Determine the [X, Y] coordinate at the center of the cell enclosing the given text.  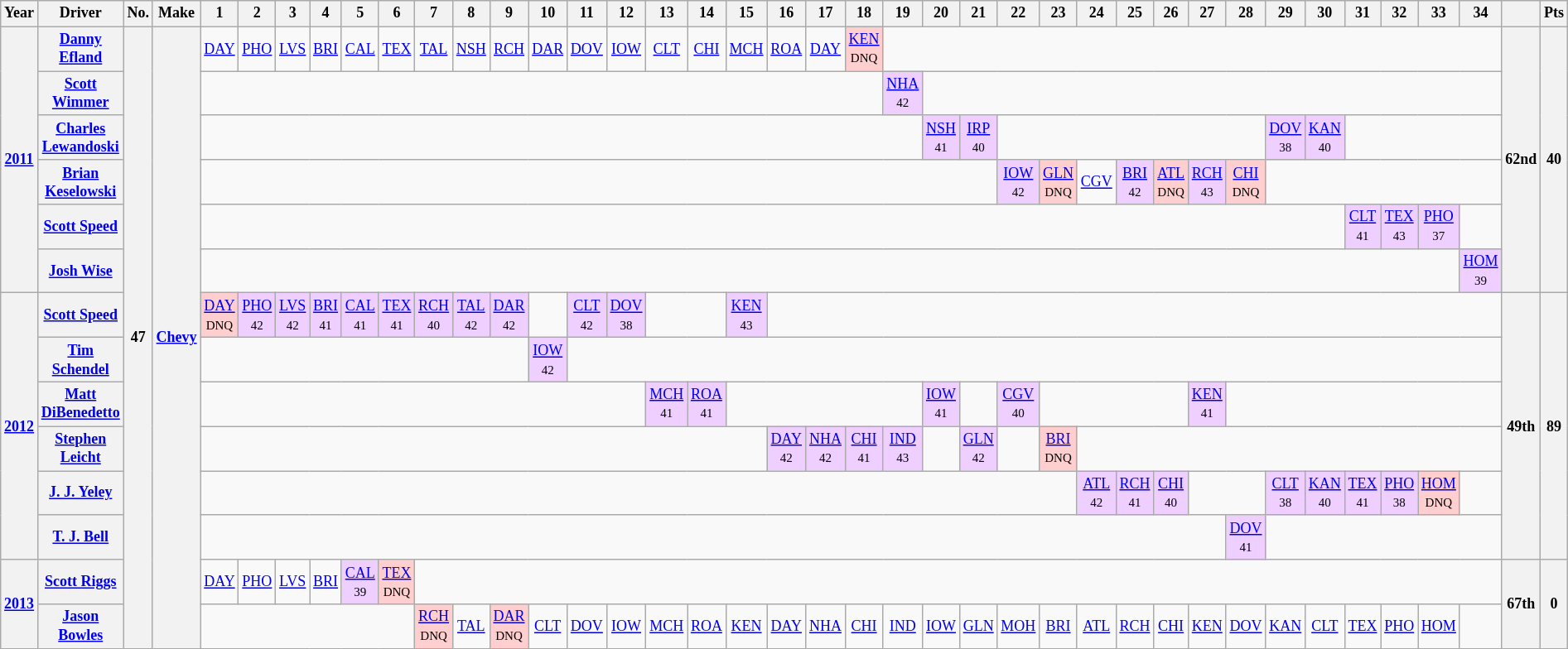
32 [1400, 13]
KEN43 [746, 315]
Charles Lewandoski [80, 137]
2013 [20, 604]
10 [548, 13]
5 [359, 13]
23 [1059, 13]
20 [941, 13]
BRI42 [1135, 182]
DAYDNQ [220, 315]
Matt DiBenedetto [80, 404]
IND43 [903, 449]
CHI41 [864, 449]
Josh Wise [80, 271]
GLNDNQ [1059, 182]
DARDNQ [509, 627]
TEXDNQ [397, 582]
Jason Bowles [80, 627]
TAL42 [470, 315]
CAL [359, 49]
CHIDNQ [1246, 182]
KAN [1286, 627]
IRP40 [978, 137]
CAL39 [359, 582]
67th [1521, 604]
2012 [20, 426]
GLN42 [978, 449]
Chevy [176, 338]
7 [434, 13]
No. [138, 13]
22 [1019, 13]
17 [826, 13]
J. J. Yeley [80, 493]
CLT38 [1286, 493]
16 [787, 13]
NSH41 [941, 137]
GLN [978, 627]
PHO42 [257, 315]
PHO38 [1400, 493]
33 [1440, 13]
DAR42 [509, 315]
Pts [1554, 13]
12 [626, 13]
Year [20, 13]
CLT42 [587, 315]
40 [1554, 160]
RCHDNQ [434, 627]
RCH40 [434, 315]
IOW41 [941, 404]
CGV [1097, 182]
MCH41 [667, 404]
24 [1097, 13]
MOH [1019, 627]
2 [257, 13]
ATLDNQ [1171, 182]
PHO37 [1440, 227]
8 [470, 13]
25 [1135, 13]
89 [1554, 426]
3 [293, 13]
ATL42 [1097, 493]
6 [397, 13]
LVS42 [293, 315]
Stephen Leicht [80, 449]
Make [176, 13]
BRIDNQ [1059, 449]
28 [1246, 13]
DAY42 [787, 449]
49th [1521, 426]
T. J. Bell [80, 537]
62nd [1521, 160]
NSH [470, 49]
BRI41 [326, 315]
DAR [548, 49]
CHI40 [1171, 493]
DOV41 [1246, 537]
TEX43 [1400, 227]
Danny Efland [80, 49]
Tim Schendel [80, 360]
IND [903, 627]
HOMDNQ [1440, 493]
CAL41 [359, 315]
29 [1286, 13]
26 [1171, 13]
KENDNQ [864, 49]
ATL [1097, 627]
13 [667, 13]
18 [864, 13]
15 [746, 13]
0 [1554, 604]
Scott Riggs [80, 582]
CLT41 [1363, 227]
14 [707, 13]
ROA41 [707, 404]
CGV40 [1019, 404]
Driver [80, 13]
9 [509, 13]
Scott Wimmer [80, 94]
30 [1324, 13]
NHA [826, 627]
47 [138, 338]
HOM [1440, 627]
19 [903, 13]
Brian Keselowski [80, 182]
31 [1363, 13]
2011 [20, 160]
KEN41 [1207, 404]
1 [220, 13]
4 [326, 13]
RCH43 [1207, 182]
HOM39 [1481, 271]
11 [587, 13]
RCH41 [1135, 493]
21 [978, 13]
27 [1207, 13]
34 [1481, 13]
